Determine the [x, y] coordinate at the center of the cell enclosing the given text.  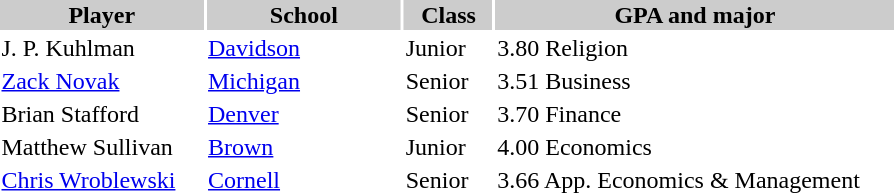
Zack Novak [102, 81]
GPA and major [695, 15]
Class [448, 15]
Brown [304, 147]
Michigan [304, 81]
Player [102, 15]
Matthew Sullivan [102, 147]
Denver [304, 114]
Brian Stafford [102, 114]
Davidson [304, 48]
3.51 Business [695, 81]
3.70 Finance [695, 114]
4.00 Economics [695, 147]
School [304, 15]
J. P. Kuhlman [102, 48]
3.80 Religion [695, 48]
